Determine the (X, Y) coordinate at the center of the cell enclosing the given text.  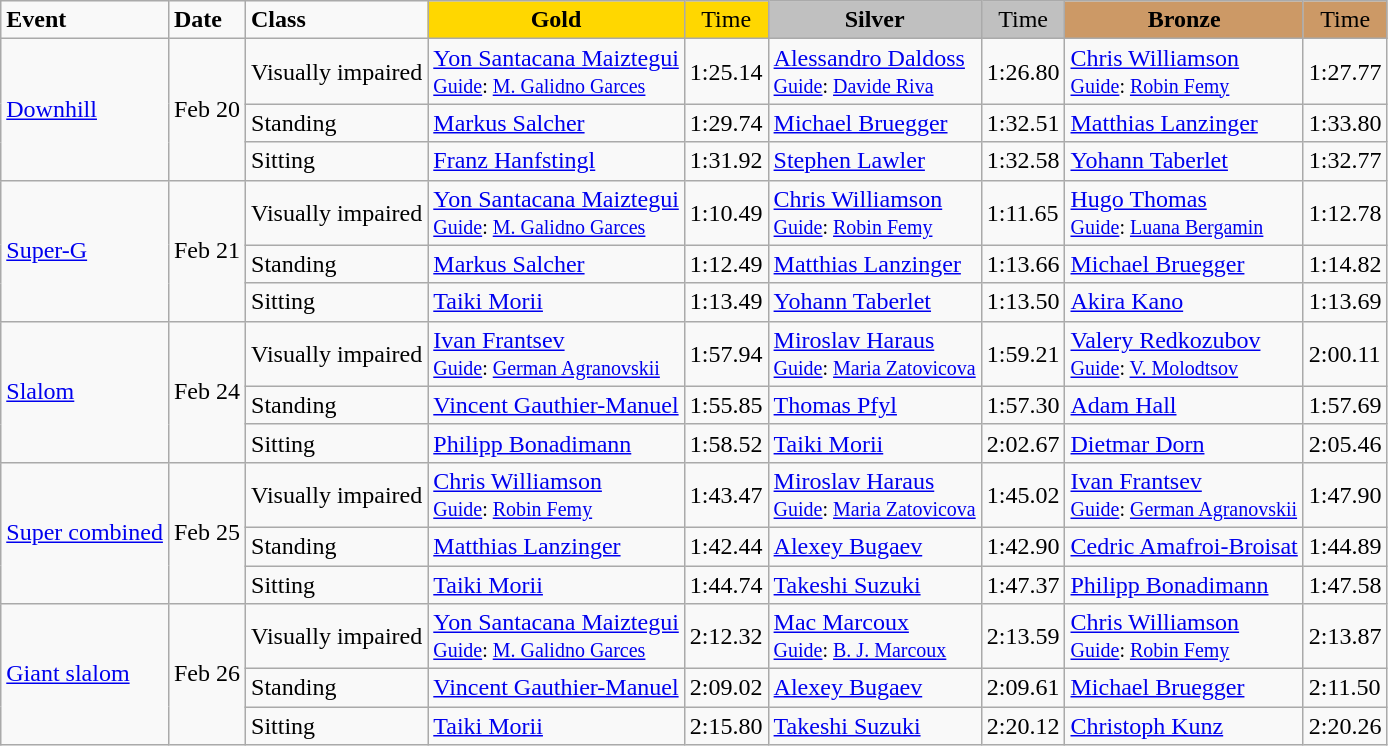
Downhill (85, 110)
2:11.50 (1345, 688)
1:11.65 (1023, 212)
2:02.67 (1023, 443)
1:59.21 (1023, 354)
Adam Hall (1184, 405)
1:13.50 (1023, 302)
Cedric Amafroi-Broisat (1184, 546)
1:47.90 (1345, 494)
1:13.66 (1023, 264)
1:44.89 (1345, 546)
2:20.26 (1345, 726)
1:12.49 (726, 264)
1:13.49 (726, 302)
Mac MarcouxGuide: B. J. Marcoux (874, 636)
1:14.82 (1345, 264)
1:33.80 (1345, 123)
1:57.30 (1023, 405)
2:00.11 (1345, 354)
1:57.94 (726, 354)
Feb 25 (206, 532)
Gold (556, 20)
Franz Hanfstingl (556, 161)
1:55.85 (726, 405)
Feb 21 (206, 250)
Class (337, 20)
1:58.52 (726, 443)
1:10.49 (726, 212)
Hugo ThomasGuide: Luana Bergamin (1184, 212)
1:45.02 (1023, 494)
Giant slalom (85, 674)
1:43.47 (726, 494)
1:42.44 (726, 546)
1:44.74 (726, 585)
Super-G (85, 250)
1:13.69 (1345, 302)
2:13.59 (1023, 636)
Valery RedkozubovGuide: V. Molodtsov (1184, 354)
1:32.58 (1023, 161)
1:29.74 (726, 123)
1:47.58 (1345, 585)
1:12.78 (1345, 212)
Stephen Lawler (874, 161)
2:09.61 (1023, 688)
Feb 24 (206, 392)
2:20.12 (1023, 726)
1:31.92 (726, 161)
Date (206, 20)
2:05.46 (1345, 443)
1:26.80 (1023, 72)
2:09.02 (726, 688)
Christoph Kunz (1184, 726)
Slalom (85, 392)
1:25.14 (726, 72)
1:57.69 (1345, 405)
2:13.87 (1345, 636)
Silver (874, 20)
1:47.37 (1023, 585)
2:15.80 (726, 726)
Akira Kano (1184, 302)
2:12.32 (726, 636)
Alessandro DaldossGuide: Davide Riva (874, 72)
Thomas Pfyl (874, 405)
Bronze (1184, 20)
1:42.90 (1023, 546)
Event (85, 20)
Super combined (85, 532)
Feb 20 (206, 110)
1:27.77 (1345, 72)
Dietmar Dorn (1184, 443)
Feb 26 (206, 674)
1:32.77 (1345, 161)
1:32.51 (1023, 123)
